Extract the (X, Y) coordinate from the center of the cell holding the provided text.  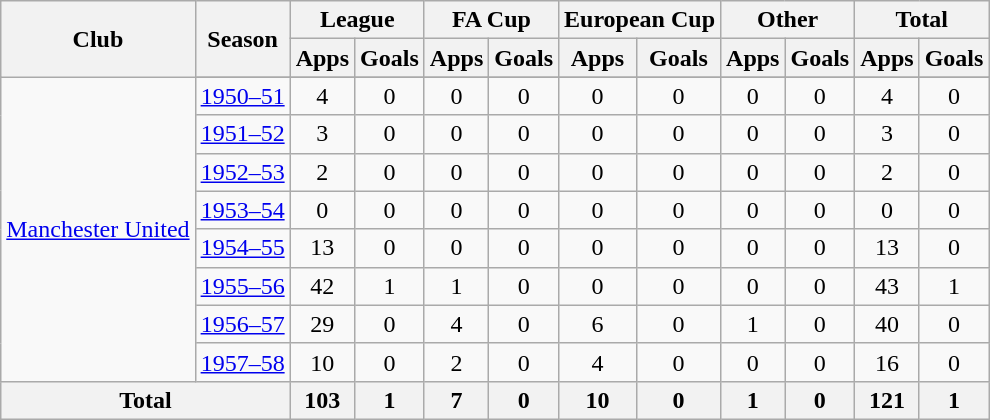
Club (98, 39)
6 (598, 324)
European Cup (640, 20)
16 (887, 362)
1955–56 (242, 286)
1953–54 (242, 210)
1956–57 (242, 324)
1952–53 (242, 172)
7 (456, 400)
43 (887, 286)
Season (242, 39)
1954–55 (242, 248)
40 (887, 324)
29 (322, 324)
1950–51 (242, 96)
103 (322, 400)
121 (887, 400)
League (357, 20)
Other (788, 20)
1951–52 (242, 134)
FA Cup (491, 20)
Manchester United (98, 229)
42 (322, 286)
1957–58 (242, 362)
